From the cell containing the given text, extract its center point as (x, y) coordinate. 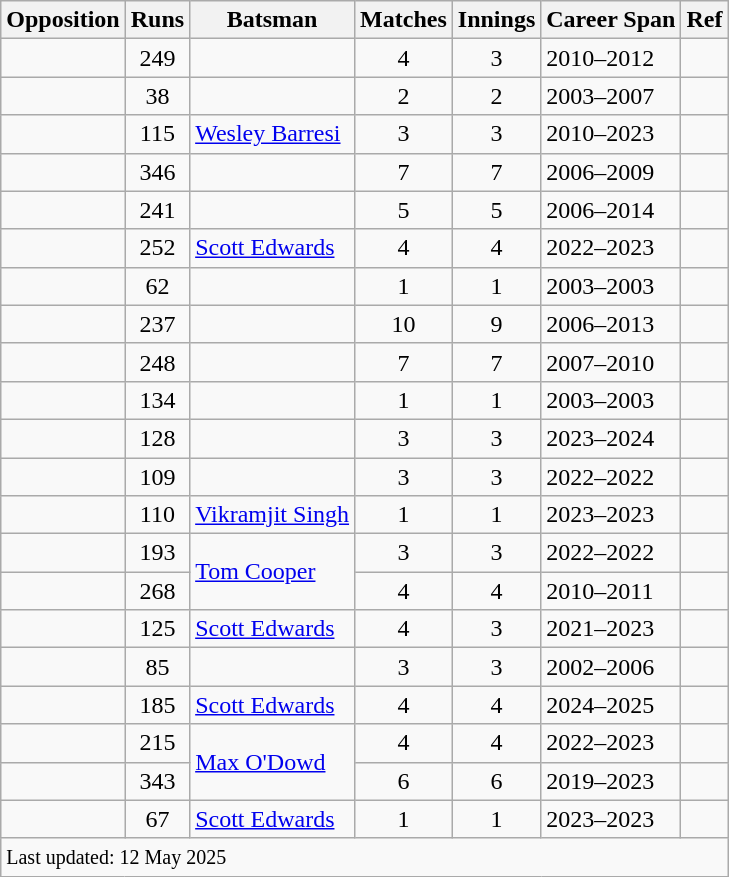
Ref (704, 20)
215 (157, 743)
Innings (496, 20)
Batsman (272, 20)
2010–2011 (611, 591)
Career Span (611, 20)
248 (157, 362)
252 (157, 248)
Vikramjit Singh (272, 515)
67 (157, 819)
110 (157, 515)
Matches (404, 20)
2006–2014 (611, 210)
346 (157, 172)
241 (157, 210)
Last updated: 12 May 2025 (364, 857)
268 (157, 591)
38 (157, 96)
2010–2012 (611, 58)
Tom Cooper (272, 572)
2010–2023 (611, 134)
115 (157, 134)
10 (404, 324)
85 (157, 667)
249 (157, 58)
125 (157, 629)
2019–2023 (611, 781)
2006–2009 (611, 172)
9 (496, 324)
2007–2010 (611, 362)
Runs (157, 20)
2006–2013 (611, 324)
128 (157, 438)
343 (157, 781)
Max O'Dowd (272, 762)
62 (157, 286)
Opposition (63, 20)
193 (157, 553)
2024–2025 (611, 705)
2021–2023 (611, 629)
185 (157, 705)
2002–2006 (611, 667)
109 (157, 477)
2023–2024 (611, 438)
2003–2007 (611, 96)
Wesley Barresi (272, 134)
134 (157, 400)
237 (157, 324)
